Locate the cell with the specified text and output its [X, Y] center coordinate. 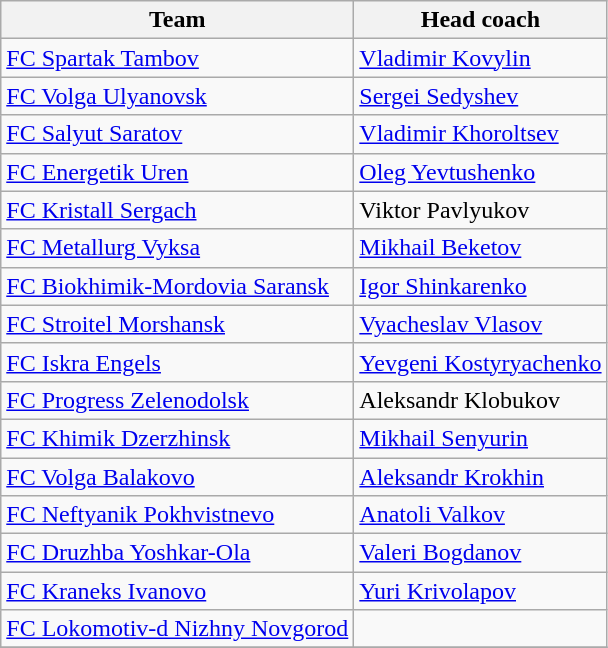
FC Kristall Sergach [178, 210]
FC Lokomotiv-d Nizhny Novgorod [178, 629]
FC Volga Ulyanovsk [178, 96]
Vladimir Kovylin [480, 58]
Oleg Yevtushenko [480, 172]
Team [178, 20]
Sergei Sedyshev [480, 96]
Viktor Pavlyukov [480, 210]
Yuri Krivolapov [480, 591]
Vyacheslav Vlasov [480, 324]
FC Druzhba Yoshkar-Ola [178, 553]
FC Khimik Dzerzhinsk [178, 438]
FC Salyut Saratov [178, 134]
Aleksandr Krokhin [480, 477]
Anatoli Valkov [480, 515]
Igor Shinkarenko [480, 286]
Aleksandr Klobukov [480, 400]
FC Iskra Engels [178, 362]
Valeri Bogdanov [480, 553]
FC Neftyanik Pokhvistnevo [178, 515]
FC Stroitel Morshansk [178, 324]
FC Biokhimik-Mordovia Saransk [178, 286]
FC Energetik Uren [178, 172]
Head coach [480, 20]
Yevgeni Kostyryachenko [480, 362]
FC Progress Zelenodolsk [178, 400]
Mikhail Senyurin [480, 438]
FC Volga Balakovo [178, 477]
FC Spartak Tambov [178, 58]
Vladimir Khoroltsev [480, 134]
Mikhail Beketov [480, 248]
FC Kraneks Ivanovo [178, 591]
FC Metallurg Vyksa [178, 248]
